Search for the cell housing the specified text and yield its (x, y) center coordinate. 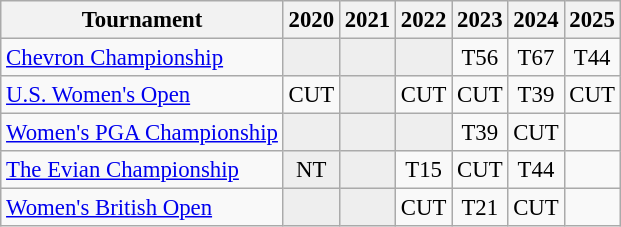
Women's British Open (142, 208)
T67 (536, 58)
Women's PGA Championship (142, 133)
2020 (311, 20)
Tournament (142, 20)
T56 (480, 58)
2022 (424, 20)
2025 (592, 20)
T15 (424, 170)
2021 (367, 20)
T21 (480, 208)
2024 (536, 20)
The Evian Championship (142, 170)
NT (311, 170)
Chevron Championship (142, 58)
U.S. Women's Open (142, 95)
2023 (480, 20)
